Identify which cell holds the provided text, then report its [x, y] central coordinate. 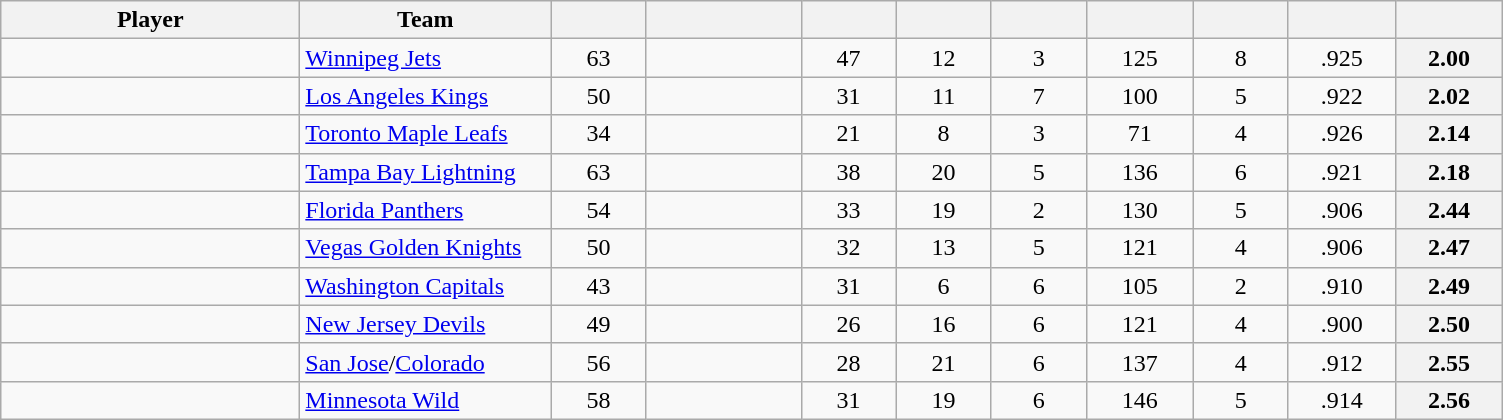
Player [150, 20]
33 [848, 210]
.914 [1342, 400]
12 [944, 58]
11 [944, 96]
.922 [1342, 96]
Vegas Golden Knights [426, 248]
2.02 [1448, 96]
2.56 [1448, 400]
Los Angeles Kings [426, 96]
49 [598, 324]
Winnipeg Jets [426, 58]
125 [1140, 58]
7 [1038, 96]
2.14 [1448, 134]
.921 [1342, 172]
71 [1140, 134]
47 [848, 58]
105 [1140, 286]
Toronto Maple Leafs [426, 134]
56 [598, 362]
2.00 [1448, 58]
54 [598, 210]
.912 [1342, 362]
San Jose/Colorado [426, 362]
.910 [1342, 286]
Florida Panthers [426, 210]
2.49 [1448, 286]
58 [598, 400]
26 [848, 324]
100 [1140, 96]
New Jersey Devils [426, 324]
2.44 [1448, 210]
20 [944, 172]
Tampa Bay Lightning [426, 172]
2.18 [1448, 172]
13 [944, 248]
Washington Capitals [426, 286]
136 [1140, 172]
Minnesota Wild [426, 400]
32 [848, 248]
2.50 [1448, 324]
.900 [1342, 324]
.926 [1342, 134]
Team [426, 20]
28 [848, 362]
16 [944, 324]
34 [598, 134]
2.55 [1448, 362]
38 [848, 172]
43 [598, 286]
146 [1140, 400]
130 [1140, 210]
137 [1140, 362]
.925 [1342, 58]
2.47 [1448, 248]
